Scan for the cell matching the given text and deliver its [X, Y] coordinate at center. 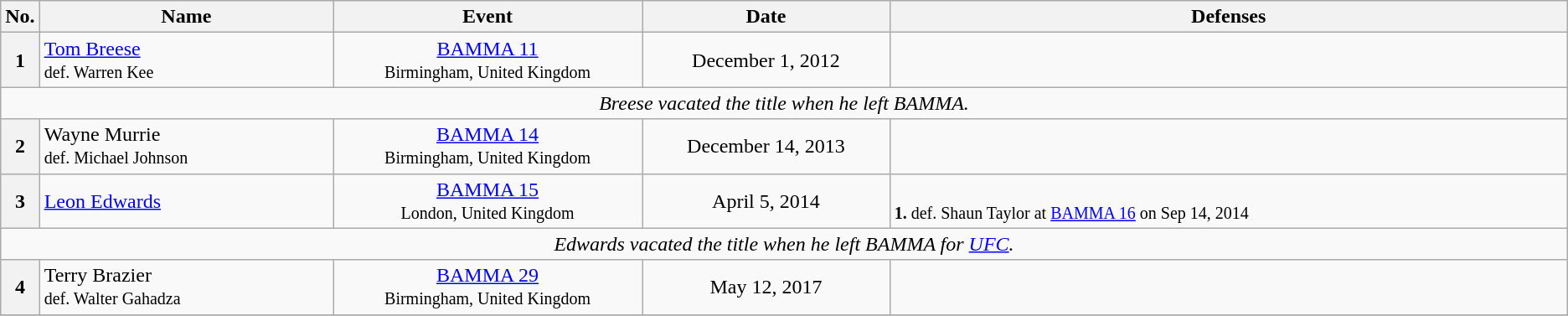
Tom Breesedef. Warren Kee [186, 60]
1. def. Shaun Taylor at BAMMA 16 on Sep 14, 2014 [1228, 201]
BAMMA 29Birmingham, United Kingdom [487, 287]
BAMMA 11Birmingham, United Kingdom [487, 60]
Event [487, 17]
Wayne Murriedef. Michael Johnson [186, 146]
April 5, 2014 [766, 201]
May 12, 2017 [766, 287]
Terry Brazierdef. Walter Gahadza [186, 287]
1 [20, 60]
Breese vacated the title when he left BAMMA. [784, 103]
Name [186, 17]
Edwards vacated the title when he left BAMMA for UFC. [784, 244]
No. [20, 17]
Defenses [1228, 17]
December 1, 2012 [766, 60]
December 14, 2013 [766, 146]
BAMMA 15London, United Kingdom [487, 201]
3 [20, 201]
Date [766, 17]
Leon Edwards [186, 201]
2 [20, 146]
4 [20, 287]
BAMMA 14Birmingham, United Kingdom [487, 146]
